Scan for the cell matching the given text and deliver its [x, y] coordinate at center. 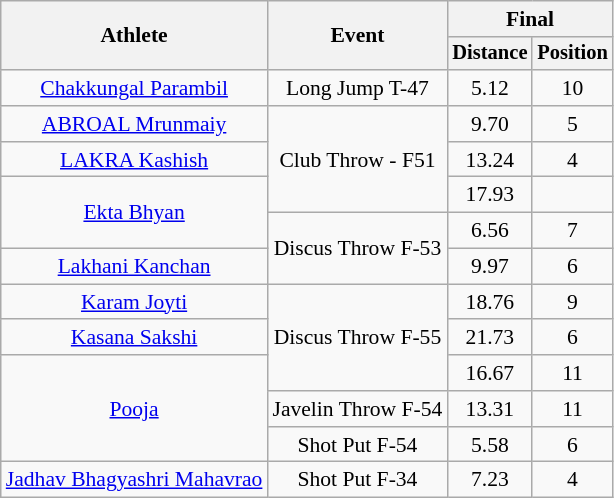
16.67 [490, 373]
17.93 [490, 195]
Jadhav Bhagyashri Mahavrao [134, 480]
Pooja [134, 408]
6.56 [490, 231]
9.70 [490, 124]
7.23 [490, 480]
Lakhani Kanchan [134, 267]
13.31 [490, 409]
5.58 [490, 445]
5.12 [490, 88]
Athlete [134, 36]
18.76 [490, 302]
Chakkungal Parambil [134, 88]
13.24 [490, 160]
Long Jump T-47 [357, 88]
Ekta Bhyan [134, 212]
5 [572, 124]
10 [572, 88]
Distance [490, 54]
Shot Put F-34 [357, 480]
Discus Throw F-53 [357, 248]
Final [530, 19]
21.73 [490, 338]
LAKRA Kashish [134, 160]
Karam Joyti [134, 302]
ABROAL Mrunmaiy [134, 124]
Kasana Sakshi [134, 338]
9.97 [490, 267]
Javelin Throw F-54 [357, 409]
Discus Throw F-55 [357, 338]
Club Throw - F51 [357, 160]
9 [572, 302]
Position [572, 54]
7 [572, 231]
Event [357, 36]
Shot Put F-54 [357, 445]
